Determine the [X, Y] coordinate at the center of the cell enclosing the given text.  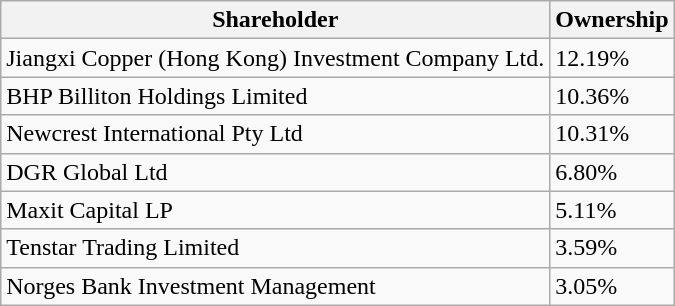
Shareholder [276, 20]
BHP Billiton Holdings Limited [276, 96]
6.80% [612, 172]
Norges Bank Investment Management [276, 286]
3.05% [612, 286]
Ownership [612, 20]
Newcrest International Pty Ltd [276, 134]
DGR Global Ltd [276, 172]
12.19% [612, 58]
Jiangxi Copper (Hong Kong) Investment Company Ltd. [276, 58]
10.31% [612, 134]
3.59% [612, 248]
Tenstar Trading Limited [276, 248]
5.11% [612, 210]
10.36% [612, 96]
Maxit Capital LP [276, 210]
